Determine the (X, Y) coordinate at the center of the cell enclosing the given text.  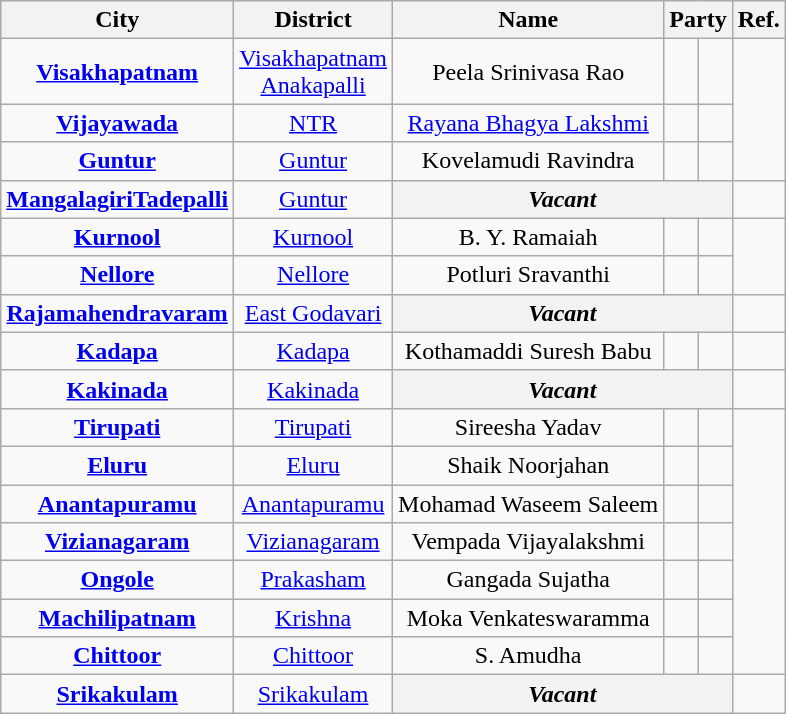
S. Amudha (528, 656)
Ref. (758, 20)
Krishna (314, 618)
Potluri Sravanthi (528, 275)
Rajamahendravaram (118, 313)
Gangada Sujatha (528, 580)
District (314, 20)
Party (698, 20)
Name (528, 20)
Shaik Noorjahan (528, 465)
City (118, 20)
VisakhapatnamAnakapalli (314, 72)
Mohamad Waseem Saleem (528, 503)
East Godavari (314, 313)
Rayana Bhagya Lakshmi (528, 123)
B. Y. Ramaiah (528, 237)
NTR (314, 123)
Moka Venkateswaramma (528, 618)
Prakasham (314, 580)
Machilipatnam (118, 618)
MangalagiriTadepalli (118, 199)
Kovelamudi Ravindra (528, 161)
Ongole (118, 580)
Vempada Vijayalakshmi (528, 542)
Peela Srinivasa Rao (528, 72)
Kothamaddi Suresh Babu (528, 351)
Sireesha Yadav (528, 427)
Visakhapatnam (118, 72)
Vijayawada (118, 123)
